Find where the given text appears and provide that cell's center as (X, Y) coordinate. 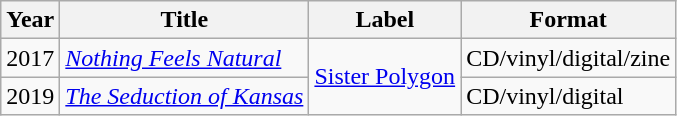
Label (385, 20)
Nothing Feels Natural (184, 58)
The Seduction of Kansas (184, 96)
2017 (30, 58)
CD/vinyl/digital/zine (568, 58)
CD/vinyl/digital (568, 96)
Title (184, 20)
2019 (30, 96)
Format (568, 20)
Sister Polygon (385, 77)
Year (30, 20)
